Capture the cell that displays the provided text and extract its (X, Y) central coordinate. 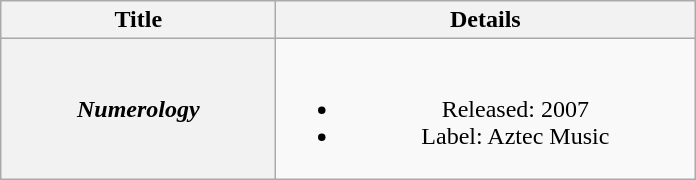
Released: 2007Label: Aztec Music (486, 109)
Details (486, 20)
Title (138, 20)
Numerology (138, 109)
